Find where the given text appears and provide that cell's center as [x, y] coordinate. 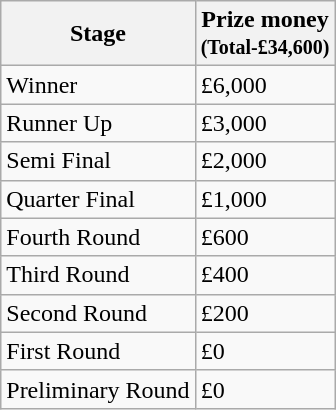
Second Round [98, 313]
Preliminary Round [98, 389]
Quarter Final [98, 199]
£6,000 [265, 85]
Fourth Round [98, 237]
£1,000 [265, 199]
£600 [265, 237]
Winner [98, 85]
Runner Up [98, 123]
£200 [265, 313]
£3,000 [265, 123]
Semi Final [98, 161]
Third Round [98, 275]
Prize money(Total-£34,600) [265, 34]
First Round [98, 351]
£400 [265, 275]
Stage [98, 34]
£2,000 [265, 161]
